Find where the given text appears and provide that cell's center as [x, y] coordinate. 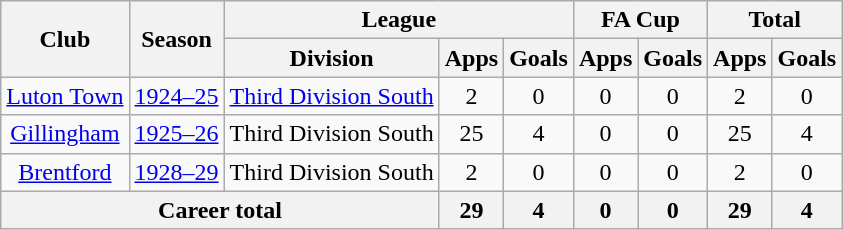
FA Cup [640, 20]
Total [775, 20]
Brentford [65, 172]
Season [176, 39]
Career total [220, 210]
1928–29 [176, 172]
1925–26 [176, 134]
Club [65, 39]
Division [332, 58]
Luton Town [65, 96]
1924–25 [176, 96]
Gillingham [65, 134]
League [398, 20]
